Identify which cell holds the provided text, then report its (x, y) central coordinate. 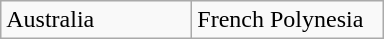
French Polynesia (288, 20)
Australia (96, 20)
